Capture the cell that displays the provided text and extract its [x, y] central coordinate. 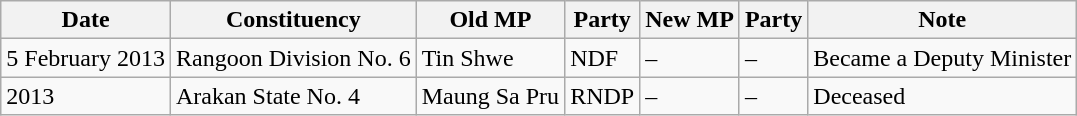
Rangoon Division No. 6 [293, 58]
Deceased [942, 96]
Arakan State No. 4 [293, 96]
Tin Shwe [490, 58]
New MP [690, 20]
Became a Deputy Minister [942, 58]
RNDP [602, 96]
Maung Sa Pru [490, 96]
Constituency [293, 20]
2013 [86, 96]
Note [942, 20]
Old MP [490, 20]
5 February 2013 [86, 58]
NDF [602, 58]
Date [86, 20]
